Detect which cell encompasses the target text, then output its [x, y] center coordinate. 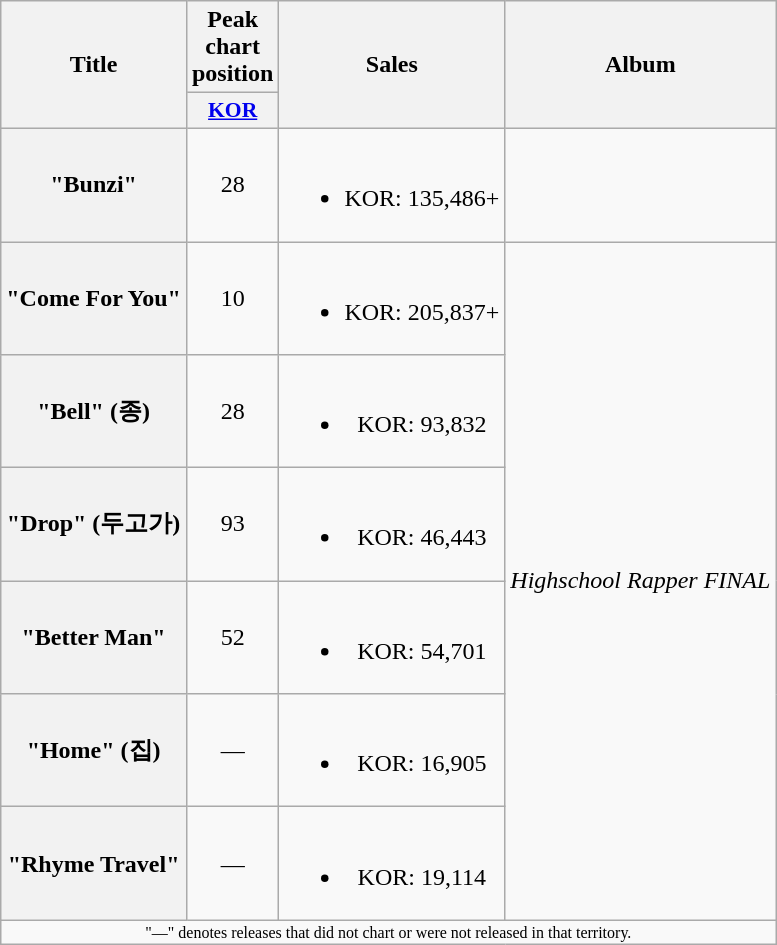
KOR: 19,114 [392, 864]
"Rhyme Travel" [94, 864]
Highschool Rapper FINAL [640, 581]
KOR: 54,701 [392, 638]
KOR: 93,832 [392, 412]
KOR [232, 111]
"Home" (집) [94, 750]
93 [232, 524]
KOR: 16,905 [392, 750]
KOR: 46,443 [392, 524]
"Bunzi" [94, 184]
Album [640, 65]
"Come For You" [94, 298]
"Drop" (두고가) [94, 524]
"Better Man" [94, 638]
52 [232, 638]
Title [94, 65]
10 [232, 298]
"Bell" (종) [94, 412]
Sales [392, 65]
Peak chartposition [232, 47]
KOR: 135,486+ [392, 184]
KOR: 205,837+ [392, 298]
"—" denotes releases that did not chart or were not released in that territory. [388, 932]
